Detect which cell encompasses the target text, then output its [x, y] center coordinate. 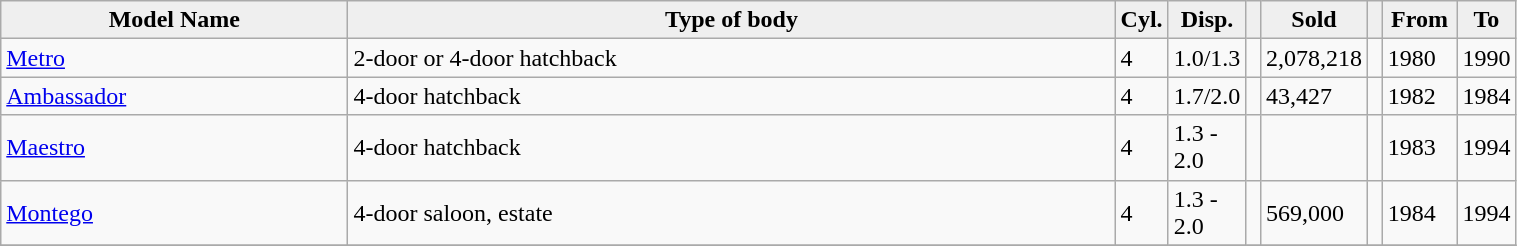
1983 [1420, 148]
Montego [174, 212]
569,000 [1314, 212]
1.0/1.3 [1207, 58]
Maestro [174, 148]
1.7/2.0 [1207, 96]
Disp. [1207, 20]
Model Name [174, 20]
1980 [1420, 58]
From [1420, 20]
2-door or 4-door hatchback [732, 58]
Cyl. [1142, 20]
1990 [1486, 58]
2,078,218 [1314, 58]
Metro [174, 58]
To [1486, 20]
43,427 [1314, 96]
Sold [1314, 20]
4-door saloon, estate [732, 212]
Ambassador [174, 96]
Type of body [732, 20]
1982 [1420, 96]
